Provide the (X, Y) coordinate of the cell's center where the given text is located.  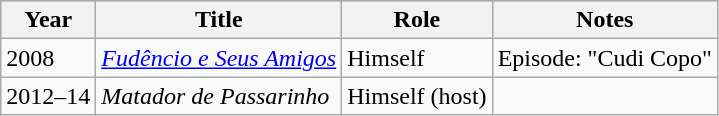
Year (48, 20)
Notes (604, 20)
Himself (host) (417, 96)
Matador de Passarinho (219, 96)
2012–14 (48, 96)
2008 (48, 58)
Role (417, 20)
Title (219, 20)
Himself (417, 58)
Episode: "Cudi Copo" (604, 58)
Fudêncio e Seus Amigos (219, 58)
